From the cell containing the given text, extract its center point as [X, Y] coordinate. 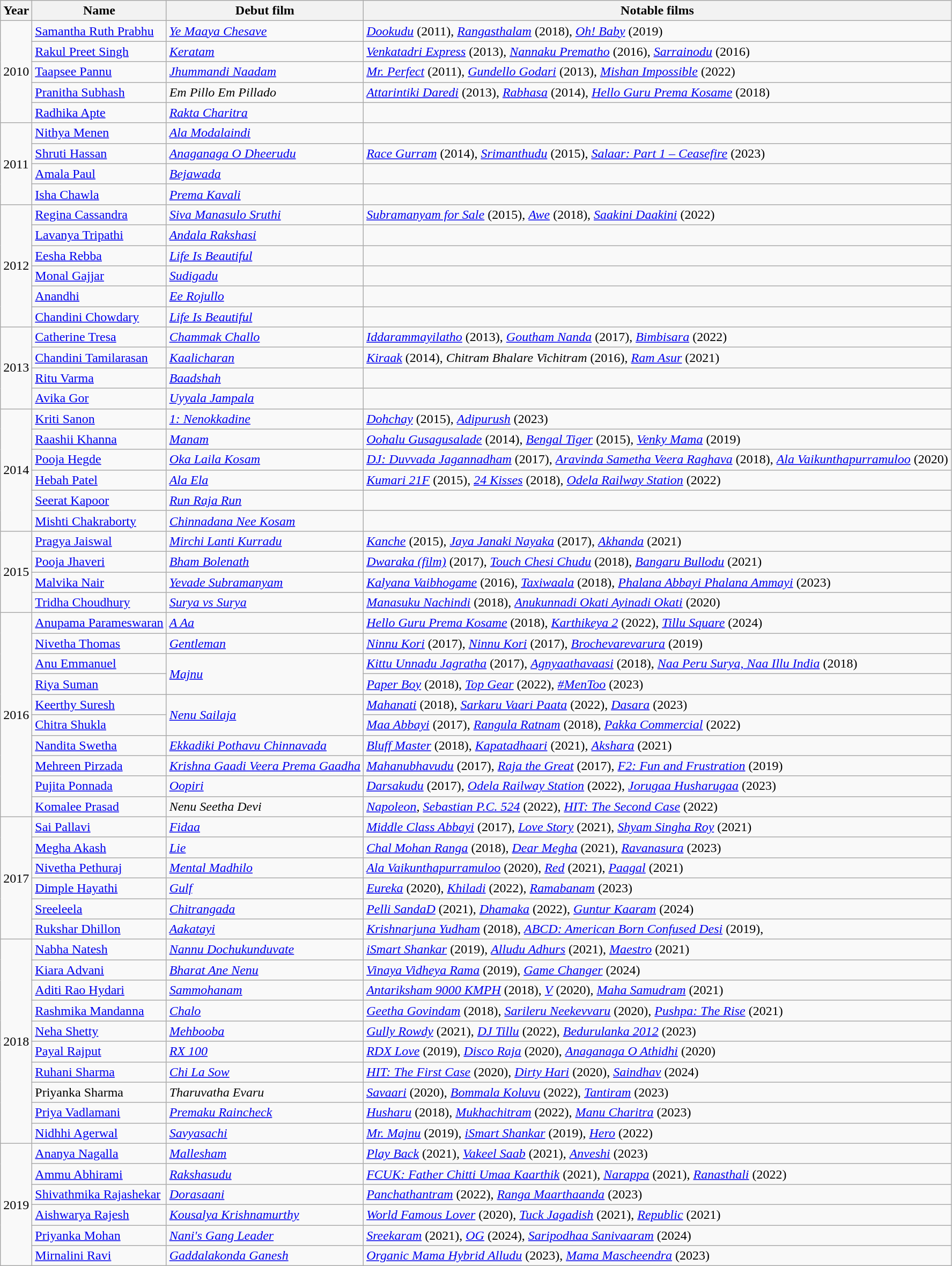
Chinnadana Nee Kosam [265, 521]
FCUK: Father Chitti Umaa Kaarthik (2021), Narappa (2021), Ranasthali (2022) [658, 1174]
Premaku Raincheck [265, 1113]
Tridha Choudhury [99, 603]
2015 [16, 572]
Name [99, 11]
Vinaya Vidheya Rama (2019), Game Changer (2024) [658, 970]
Chal Mohan Ranga (2018), Dear Megha (2021), Ravanasura (2023) [658, 847]
Chitrangada [265, 909]
Keratam [265, 51]
Pujita Ponnada [99, 786]
Nenu Sailaja [265, 715]
Geetha Govindam (2018), Sarileru Neekevvaru (2020), Pushpa: The Rise (2021) [658, 1011]
Nabha Natesh [99, 950]
Siva Manasulo Sruthi [265, 214]
Regina Cassandra [99, 214]
Debut film [265, 11]
Oopiri [265, 786]
Priyanka Sharma [99, 1092]
Andala Rakshasi [265, 235]
Chandini Tamilarasan [99, 358]
Aditi Rao Hydari [99, 990]
Savyasachi [265, 1133]
Nenu Seetha Devi [265, 806]
Kumari 21F (2015), 24 Kisses (2018), Odela Railway Station (2022) [658, 480]
2017 [16, 878]
Attarintiki Daredi (2013), Rabhasa (2014), Hello Guru Prema Kosame (2018) [658, 92]
Rakul Preet Singh [99, 51]
Jhummandi Naadam [265, 72]
Shivathmika Rajashekar [99, 1194]
Husharu (2018), Mukhachitram (2022), Manu Charitra (2023) [658, 1113]
Mishti Chakraborty [99, 521]
Mahanati (2018), Sarkaru Vaari Paata (2022), Dasara (2023) [658, 705]
2010 [16, 72]
Mirnalini Ravi [99, 1256]
Raashii Khanna [99, 439]
Nidhhi Agerwal [99, 1133]
Bejawada [265, 174]
Pelli SandaD (2021), Dhamaka (2022), Guntur Kaaram (2024) [658, 909]
Ekkadiki Pothavu Chinnavada [265, 745]
Gaddalakonda Ganesh [265, 1256]
Eesha Rebba [99, 256]
Sammohanam [265, 990]
Samantha Ruth Prabhu [99, 31]
Anandhi [99, 297]
Payal Rajput [99, 1052]
2016 [16, 715]
Manam [265, 439]
Chandini Chowdary [99, 317]
Mr. Majnu (2019), iSmart Shankar (2019), Hero (2022) [658, 1133]
Rukshar Dhillon [99, 929]
Amala Paul [99, 174]
Gully Rowdy (2021), DJ Tillu (2022), Bedurulanka 2012 (2023) [658, 1031]
Notable films [658, 11]
Dimple Hayathi [99, 888]
Eureka (2020), Khiladi (2022), Ramabanam (2023) [658, 888]
Ala Modalaindi [265, 133]
Sreekaram (2021), OG (2024), Saripodhaa Sanivaaram (2024) [658, 1235]
Kiraak (2014), Chitram Bhalare Vichitram (2016), Ram Asur (2021) [658, 358]
Mallesham [265, 1153]
Ala Ela [265, 480]
Lie [265, 847]
Mental Madhilo [265, 868]
Nani's Gang Leader [265, 1235]
Priyanka Mohan [99, 1235]
Ritu Varma [99, 378]
Kiara Advani [99, 970]
Baadshah [265, 378]
Em Pillo Em Pillado [265, 92]
Subramanyam for Sale (2015), Awe (2018), Saakini Daakini (2022) [658, 214]
Bham Bolenath [265, 561]
A Aa [265, 623]
Play Back (2021), Vakeel Saab (2021), Anveshi (2023) [658, 1153]
Panchathantram (2022), Ranga Maarthaanda (2023) [658, 1194]
Ala Vaikunthapurramuloo (2020), Red (2021), Paagal (2021) [658, 868]
Ninnu Kori (2017), Ninnu Kori (2017), Brochevarevarura (2019) [658, 643]
Gulf [265, 888]
2012 [16, 265]
Savaari (2020), Bommala Koluvu (2022), Tantiram (2023) [658, 1092]
Paper Boy (2018), Top Gear (2022), #MenToo (2023) [658, 684]
Iddarammayilatho (2013), Goutham Nanda (2017), Bimbisara (2022) [658, 337]
Ammu Abhirami [99, 1174]
Pooja Jhaveri [99, 561]
Monal Gajjar [99, 276]
Aakatayi [265, 929]
Hello Guru Prema Kosame (2018), Karthikeya 2 (2022), Tillu Square (2024) [658, 623]
2013 [16, 368]
Sudigadu [265, 276]
DJ: Duvvada Jagannadham (2017), Aravinda Sametha Veera Raghava (2018), Ala Vaikunthapurramuloo (2020) [658, 460]
Mr. Perfect (2011), Gundello Godari (2013), Mishan Impossible (2022) [658, 72]
Chalo [265, 1011]
Run Raja Run [265, 500]
1: Nenokkadine [265, 419]
Kanche (2015), Jaya Janaki Nayaka (2017), Akhanda (2021) [658, 541]
Neha Shetty [99, 1031]
HIT: The First Case (2020), Dirty Hari (2020), Saindhav (2024) [658, 1072]
Mehbooba [265, 1031]
2011 [16, 164]
RX 100 [265, 1052]
Venkatadri Express (2013), Nannaku Prematho (2016), Sarrainodu (2016) [658, 51]
Megha Akash [99, 847]
Anu Emmanuel [99, 664]
Chitra Shukla [99, 725]
Middle Class Abbayi (2017), Love Story (2021), Shyam Singha Roy (2021) [658, 827]
Nannu Dochukunduvate [265, 950]
Kaalicharan [265, 358]
Dookudu (2011), Rangasthalam (2018), Oh! Baby (2019) [658, 31]
Majnu [265, 674]
Rashmika Mandanna [99, 1011]
Uyyala Jampala [265, 398]
2014 [16, 470]
Bluff Master (2018), Kapatadhaari (2021), Akshara (2021) [658, 745]
Race Gurram (2014), Srimanthudu (2015), Salaar: Part 1 – Ceasefire (2023) [658, 153]
Seerat Kapoor [99, 500]
Malvika Nair [99, 582]
Lavanya Tripathi [99, 235]
Surya vs Surya [265, 603]
Darsakudu (2017), Odela Railway Station (2022), Jorugaa Husharugaa (2023) [658, 786]
Maa Abbayi (2017), Rangula Ratnam (2018), Pakka Commercial (2022) [658, 725]
Anaganaga O Dheerudu [265, 153]
Dorasaani [265, 1194]
iSmart Shankar (2019), Alludu Adhurs (2021), Maestro (2021) [658, 950]
Mehreen Pirzada [99, 766]
World Famous Lover (2020), Tuck Jagadish (2021), Republic (2021) [658, 1215]
Ananya Nagalla [99, 1153]
Year [16, 11]
Aishwarya Rajesh [99, 1215]
Anupama Parameswaran [99, 623]
Oka Laila Kosam [265, 460]
Ye Maaya Chesave [265, 31]
Kalyana Vaibhogame (2016), Taxiwaala (2018), Phalana Abbayi Phalana Ammayi (2023) [658, 582]
Kittu Unnadu Jagratha (2017), Agnyaathavaasi (2018), Naa Peru Surya, Naa Illu India (2018) [658, 664]
Kousalya Krishnamurthy [265, 1215]
Ee Rojullo [265, 297]
Prema Kavali [265, 194]
Nithya Menen [99, 133]
Gentleman [265, 643]
Rakta Charitra [265, 113]
Nivetha Pethuraj [99, 868]
Pragya Jaiswal [99, 541]
Avika Gor [99, 398]
Pooja Hegde [99, 460]
Mahanubhavudu (2017), Raja the Great (2017), F2: Fun and Frustration (2019) [658, 766]
Nandita Swetha [99, 745]
Hebah Patel [99, 480]
Manasuku Nachindi (2018), Anukunnadi Okati Ayinadi Okati (2020) [658, 603]
Komalee Prasad [99, 806]
Napoleon, Sebastian P.C. 524 (2022), HIT: The Second Case (2022) [658, 806]
Krishna Gaadi Veera Prema Gaadha [265, 766]
Nivetha Thomas [99, 643]
Antariksham 9000 KMPH (2018), V (2020), Maha Samudram (2021) [658, 990]
Oohalu Gusagusalade (2014), Bengal Tiger (2015), Venky Mama (2019) [658, 439]
Taapsee Pannu [99, 72]
Rakshasudu [265, 1174]
Bharat Ane Nenu [265, 970]
Shruti Hassan [99, 153]
Sai Pallavi [99, 827]
2018 [16, 1041]
Dwaraka (film) (2017), Touch Chesi Chudu (2018), Bangaru Bullodu (2021) [658, 561]
Riya Suman [99, 684]
Mirchi Lanti Kurradu [265, 541]
Kriti Sanon [99, 419]
Tharuvatha Evaru [265, 1092]
Krishnarjuna Yudham (2018), ABCD: American Born Confused Desi (2019), [658, 929]
Sreeleela [99, 909]
Organic Mama Hybrid Alludu (2023), Mama Mascheendra (2023) [658, 1256]
Catherine Tresa [99, 337]
Yevade Subramanyam [265, 582]
Chi La Sow [265, 1072]
Ruhani Sharma [99, 1072]
Isha Chawla [99, 194]
Chammak Challo [265, 337]
Fidaa [265, 827]
Radhika Apte [99, 113]
2019 [16, 1204]
Keerthy Suresh [99, 705]
Priya Vadlamani [99, 1113]
RDX Love (2019), Disco Raja (2020), Anaganaga O Athidhi (2020) [658, 1052]
Dohchay (2015), Adipurush (2023) [658, 419]
Pranitha Subhash [99, 92]
